Return the [x, y] coordinate for the center point of the cell that contains the specified text.  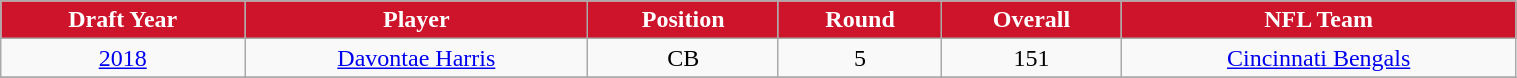
Round [860, 20]
Player [416, 20]
2018 [123, 58]
NFL Team [1318, 20]
Position [683, 20]
Draft Year [123, 20]
151 [1032, 58]
Davontae Harris [416, 58]
Cincinnati Bengals [1318, 58]
Overall [1032, 20]
5 [860, 58]
CB [683, 58]
